Locate the cell with the specified text and output its [x, y] center coordinate. 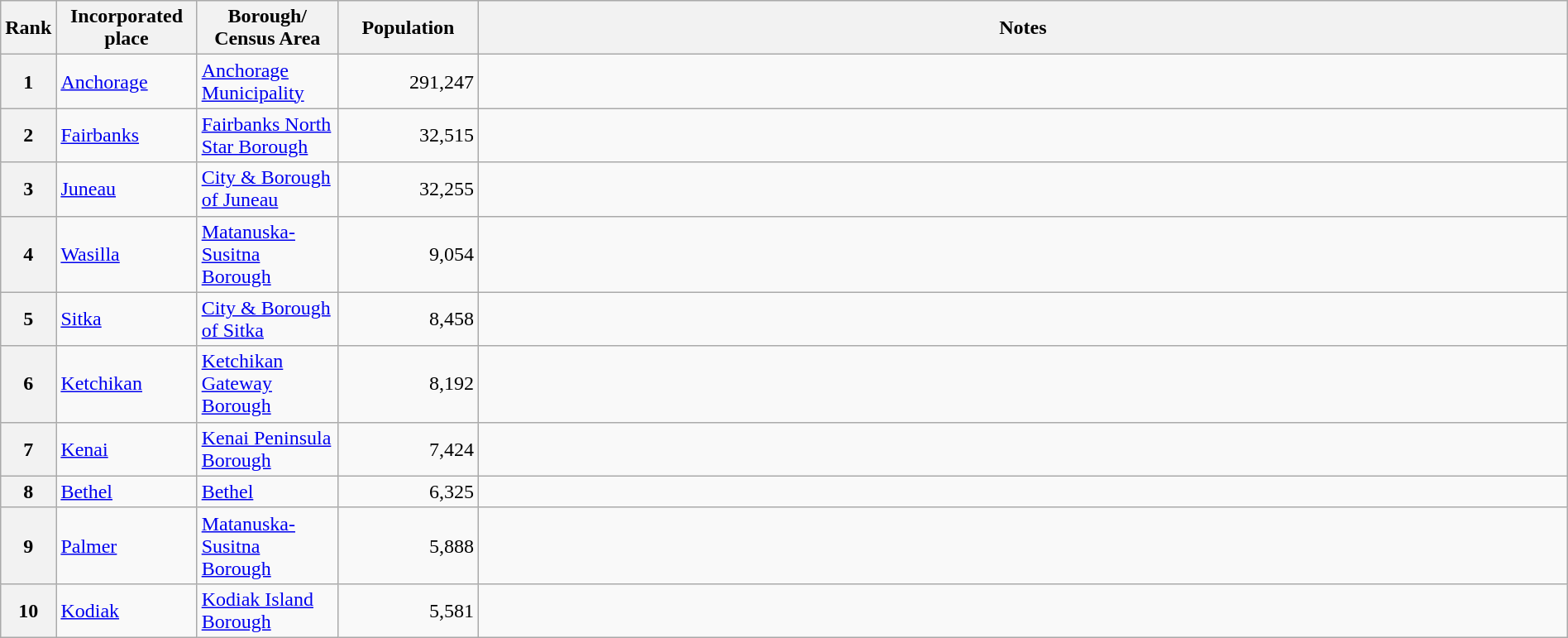
Ketchikan [127, 384]
32,255 [408, 189]
32,515 [408, 136]
9 [28, 545]
291,247 [408, 81]
Kenai Peninsula Borough [267, 449]
Fairbanks North Star Borough [267, 136]
4 [28, 254]
8 [28, 492]
City & Borough of Sitka [267, 319]
Kodiak Island Borough [267, 611]
1 [28, 81]
10 [28, 611]
Ketchikan Gateway Borough [267, 384]
7 [28, 449]
2 [28, 136]
Fairbanks [127, 136]
Juneau [127, 189]
Palmer [127, 545]
Borough/ Census Area [267, 28]
Wasilla [127, 254]
City & Borough of Juneau [267, 189]
6,325 [408, 492]
8,192 [408, 384]
Kenai [127, 449]
9,054 [408, 254]
Notes [1022, 28]
Incorporated place [127, 28]
Anchorage Municipality [267, 81]
3 [28, 189]
7,424 [408, 449]
8,458 [408, 319]
Anchorage [127, 81]
Rank [28, 28]
Kodiak [127, 611]
5,581 [408, 611]
6 [28, 384]
5,888 [408, 545]
Sitka [127, 319]
Population [408, 28]
5 [28, 319]
